Extract the [X, Y] coordinate from the center of the cell holding the provided text.  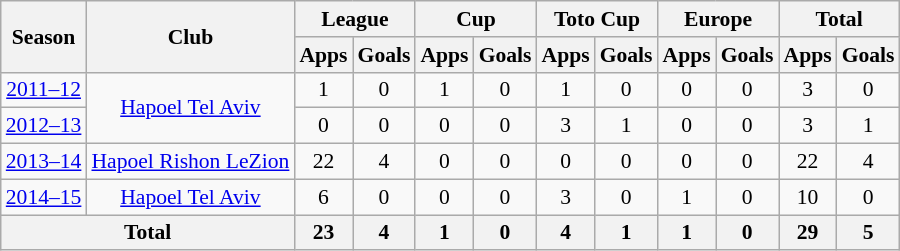
Season [44, 36]
6 [323, 197]
5 [868, 233]
2014–15 [44, 197]
Toto Cup [596, 19]
2011–12 [44, 90]
Europe [718, 19]
Club [190, 36]
Cup [476, 19]
10 [808, 197]
League [354, 19]
29 [808, 233]
Hapoel Rishon LeZion [190, 162]
2012–13 [44, 126]
2013–14 [44, 162]
23 [323, 233]
